Pinpoint the cell where the given text exists, returning its [X, Y] midpoint coordinate. 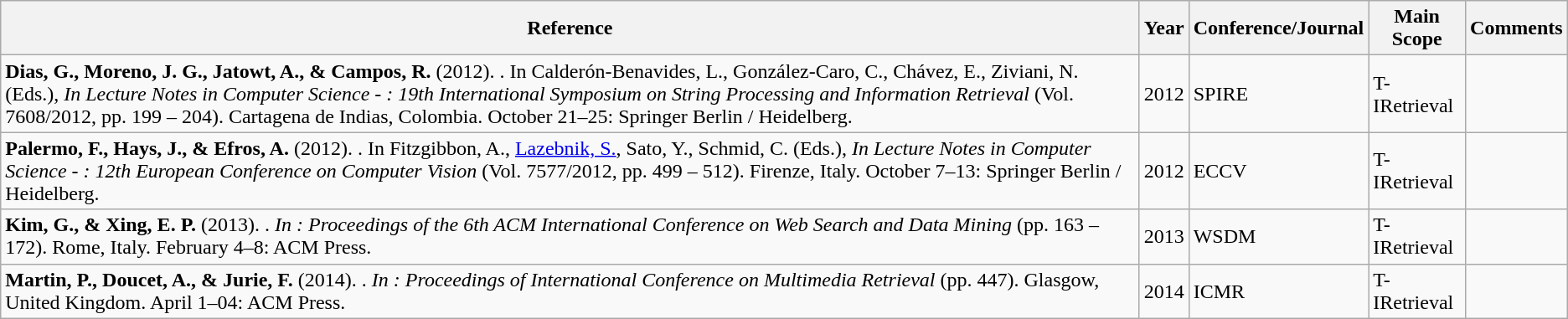
SPIRE [1278, 94]
WSDM [1278, 236]
ICMR [1278, 291]
2014 [1164, 291]
2013 [1164, 236]
ECCV [1278, 171]
Year [1164, 28]
Conference/Journal [1278, 28]
Main Scope [1417, 28]
Reference [570, 28]
Comments [1517, 28]
